Return (x, y) of the center of cell containing provided text 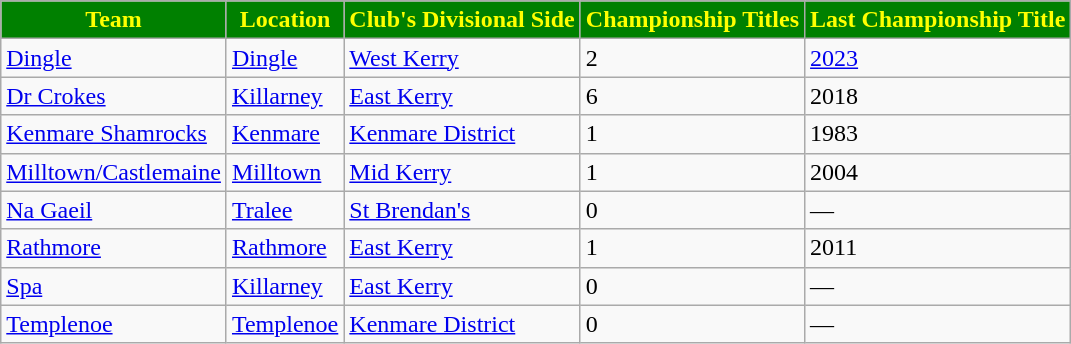
2004 (938, 172)
6 (692, 96)
Milltown (284, 172)
Tralee (284, 210)
Milltown/Castlemaine (114, 172)
2 (692, 58)
Dr Crokes (114, 96)
Championship Titles (692, 20)
Club's Divisional Side (462, 20)
West Kerry (462, 58)
Kenmare Shamrocks (114, 134)
Na Gaeil (114, 210)
Kenmare (284, 134)
Mid Kerry (462, 172)
Location (284, 20)
Team (114, 20)
1983 (938, 134)
2023 (938, 58)
2011 (938, 248)
St Brendan's (462, 210)
Spa (114, 286)
Last Championship Title (938, 20)
2018 (938, 96)
